Locate the cell with the specified text and output its (x, y) center coordinate. 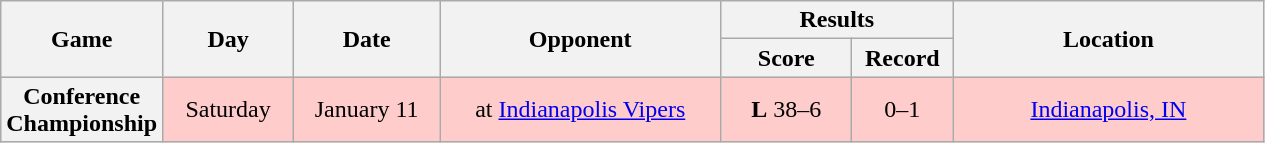
at Indianapolis Vipers (580, 110)
Indianapolis, IN (1108, 110)
Saturday (228, 110)
Results (837, 20)
Conference Championship (82, 110)
Score (786, 58)
Date (367, 39)
Game (82, 39)
Day (228, 39)
Location (1108, 39)
Opponent (580, 39)
0–1 (902, 110)
January 11 (367, 110)
L 38–6 (786, 110)
Record (902, 58)
